Determine the (X, Y) coordinate at the center of the cell enclosing the given text.  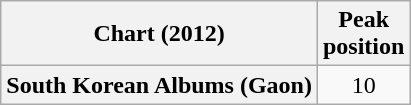
Peakposition (363, 34)
Chart (2012) (160, 34)
South Korean Albums (Gaon) (160, 85)
10 (363, 85)
